From the cell containing the given text, extract its center point as [x, y] coordinate. 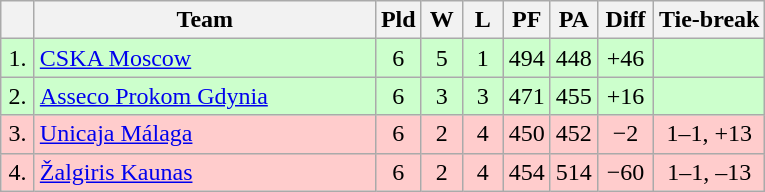
L [482, 20]
Diff [625, 20]
3. [18, 134]
452 [574, 134]
1 [482, 58]
Asseco Prokom Gdynia [204, 96]
Team [204, 20]
1–1, +13 [709, 134]
454 [526, 172]
5 [442, 58]
450 [526, 134]
455 [574, 96]
Tie-break [709, 20]
1–1, –13 [709, 172]
+16 [625, 96]
448 [574, 58]
471 [526, 96]
Unicaja Málaga [204, 134]
494 [526, 58]
2. [18, 96]
−60 [625, 172]
CSKA Moscow [204, 58]
514 [574, 172]
+46 [625, 58]
Žalgiris Kaunas [204, 172]
PA [574, 20]
−2 [625, 134]
W [442, 20]
4. [18, 172]
Pld [398, 20]
1. [18, 58]
PF [526, 20]
